Locate the cell with the specified text and output its (x, y) center coordinate. 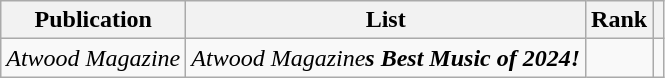
Rank (620, 20)
Publication (94, 20)
Atwood Magazines Best Music of 2024! (386, 58)
Atwood Magazine (94, 58)
List (386, 20)
